Detect which cell encompasses the target text, then output its (x, y) center coordinate. 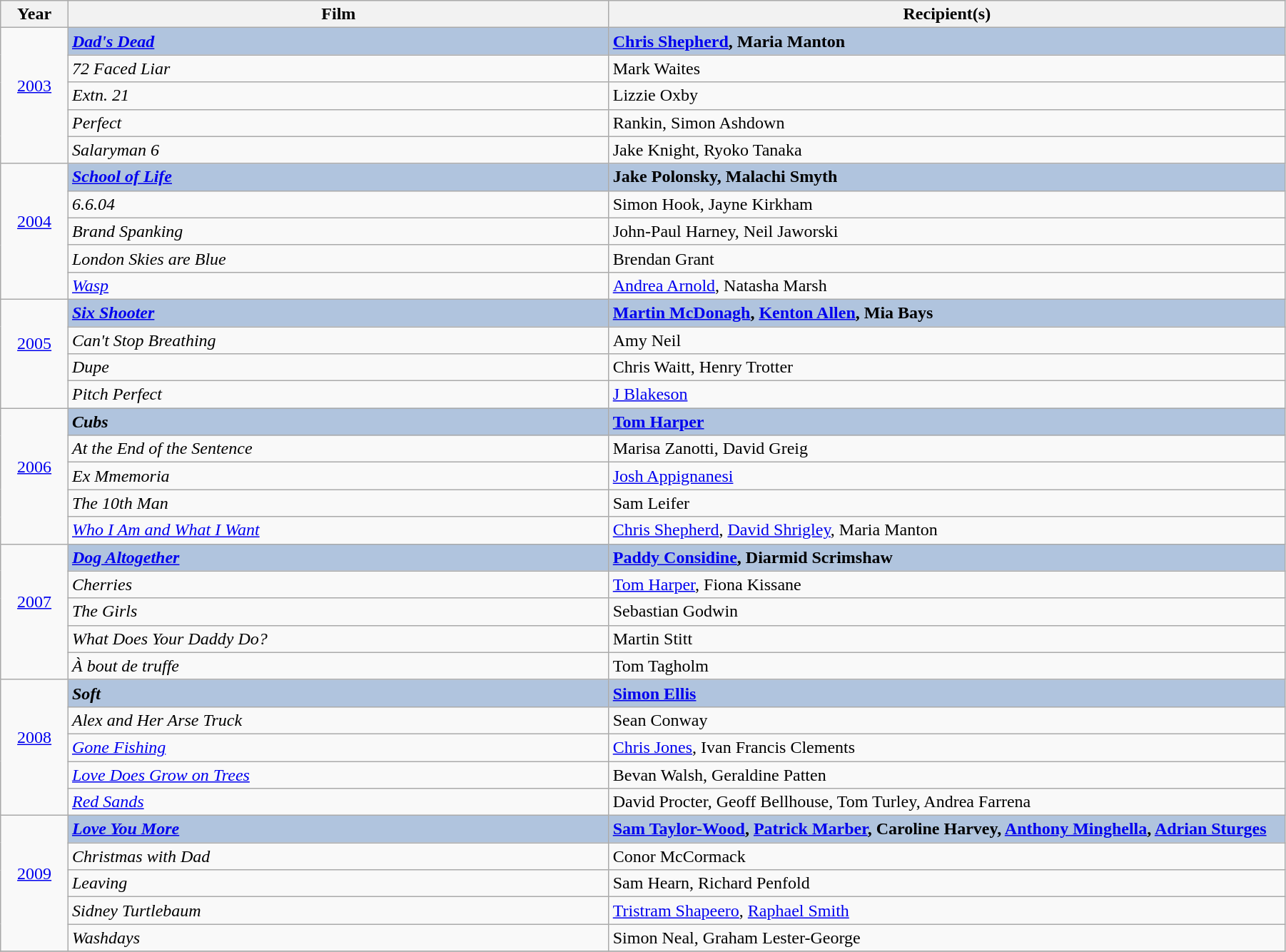
2005 (34, 353)
Andrea Arnold, Natasha Marsh (946, 285)
Sam Taylor-Wood, Patrick Marber, Caroline Harvey, Anthony Minghella, Adrian Sturges (946, 829)
Christmas with Dad (338, 856)
David Procter, Geoff Bellhouse, Tom Turley, Andrea Farrena (946, 802)
Martin Stitt (946, 639)
Martin McDonagh, Kenton Allen, Mia Bays (946, 313)
Sean Conway (946, 720)
Can't Stop Breathing (338, 340)
Bevan Walsh, Geraldine Patten (946, 774)
2004 (34, 231)
72 Faced Liar (338, 69)
Wasp (338, 285)
Love You More (338, 829)
Chris Jones, Ivan Francis Clements (946, 747)
J Blakeson (946, 395)
Salaryman 6 (338, 150)
Tom Tagholm (946, 666)
Jake Polonsky, Malachi Smyth (946, 177)
Brendan Grant (946, 258)
Dad's Dead (338, 41)
Paddy Considine, Diarmid Scrimshaw (946, 557)
Chris Shepherd, David Shrigley, Maria Manton (946, 530)
London Skies are Blue (338, 258)
Simon Hook, Jayne Kirkham (946, 204)
John-Paul Harney, Neil Jaworski (946, 231)
Who I Am and What I Want (338, 530)
Alex and Her Arse Truck (338, 720)
Ex Mmemoria (338, 476)
Sam Hearn, Richard Penfold (946, 883)
Extn. 21 (338, 96)
Amy Neil (946, 340)
Tristram Shapeero, Raphael Smith (946, 911)
Cherries (338, 584)
What Does Your Daddy Do? (338, 639)
Chris Shepherd, Maria Manton (946, 41)
Conor McCormack (946, 856)
Dupe (338, 368)
À bout de truffe (338, 666)
The 10th Man (338, 503)
Mark Waites (946, 69)
Year (34, 14)
Sam Leifer (946, 503)
Simon Ellis (946, 693)
Six Shooter (338, 313)
6.6.04 (338, 204)
Josh Appignanesi (946, 476)
Lizzie Oxby (946, 96)
Tom Harper (946, 422)
Cubs (338, 422)
2009 (34, 883)
Chris Waitt, Henry Trotter (946, 368)
Tom Harper, Fiona Kissane (946, 584)
Dog Altogether (338, 557)
2008 (34, 747)
Washdays (338, 938)
Marisa Zanotti, David Greig (946, 449)
Sidney Turtlebaum (338, 911)
Recipient(s) (946, 14)
Pitch Perfect (338, 395)
At the End of the Sentence (338, 449)
Love Does Grow on Trees (338, 774)
2007 (34, 612)
Jake Knight, Ryoko Tanaka (946, 150)
Rankin, Simon Ashdown (946, 123)
The Girls (338, 612)
School of Life (338, 177)
2006 (34, 476)
2003 (34, 96)
Simon Neal, Graham Lester-George (946, 938)
Red Sands (338, 802)
Gone Fishing (338, 747)
Film (338, 14)
Leaving (338, 883)
Perfect (338, 123)
Sebastian Godwin (946, 612)
Soft (338, 693)
Brand Spanking (338, 231)
